Return (X, Y) of the center of cell containing provided text 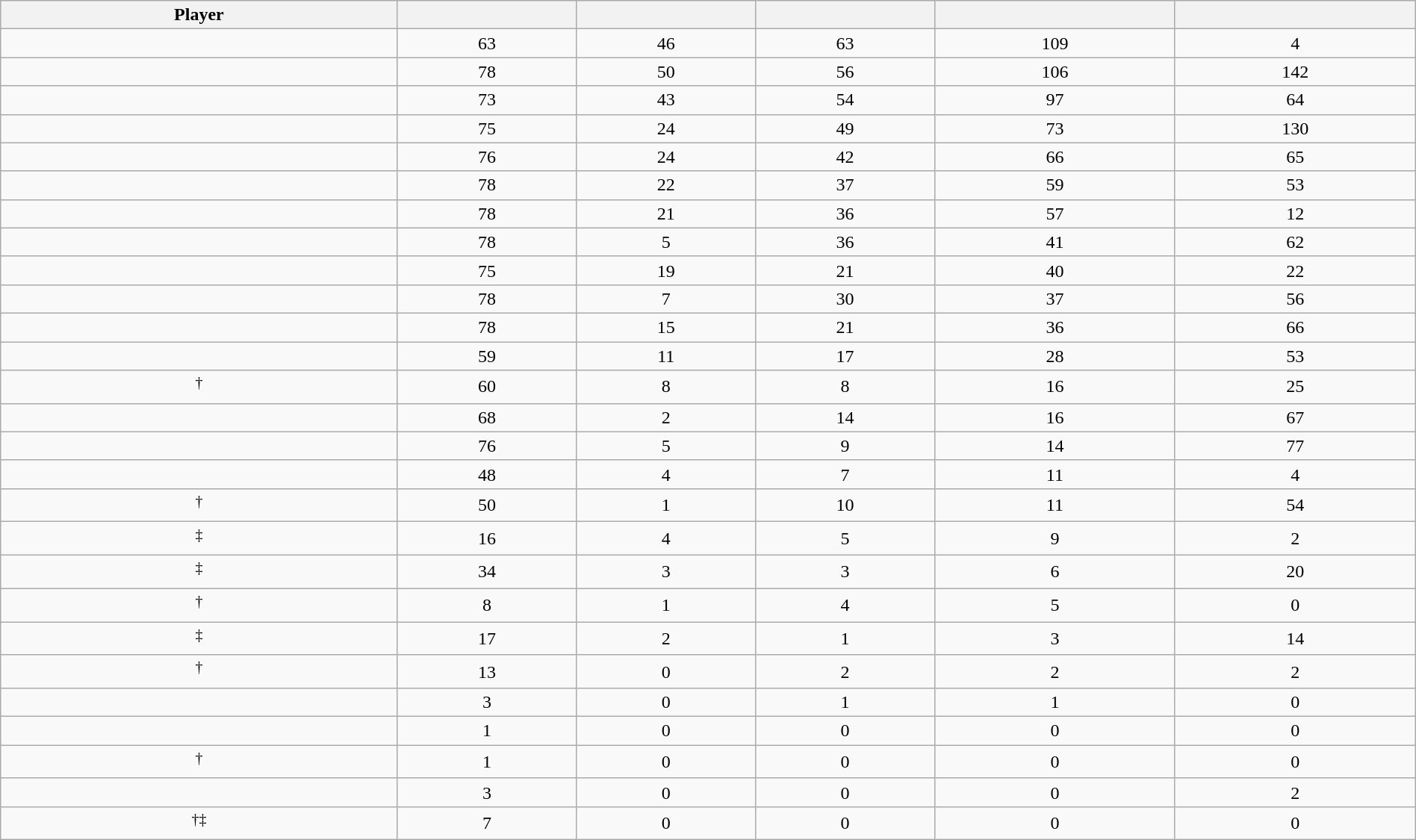
77 (1295, 446)
68 (487, 417)
34 (487, 572)
67 (1295, 417)
62 (1295, 242)
20 (1295, 572)
64 (1295, 100)
48 (487, 474)
40 (1055, 270)
57 (1055, 214)
6 (1055, 572)
25 (1295, 387)
28 (1055, 356)
15 (666, 327)
19 (666, 270)
Player (199, 15)
97 (1055, 100)
†‡ (199, 823)
49 (845, 128)
42 (845, 157)
41 (1055, 242)
46 (666, 43)
130 (1295, 128)
142 (1295, 72)
13 (487, 672)
12 (1295, 214)
60 (487, 387)
30 (845, 299)
10 (845, 505)
106 (1055, 72)
109 (1055, 43)
43 (666, 100)
65 (1295, 157)
